Extract the [x, y] coordinate from the center of the cell holding the provided text.  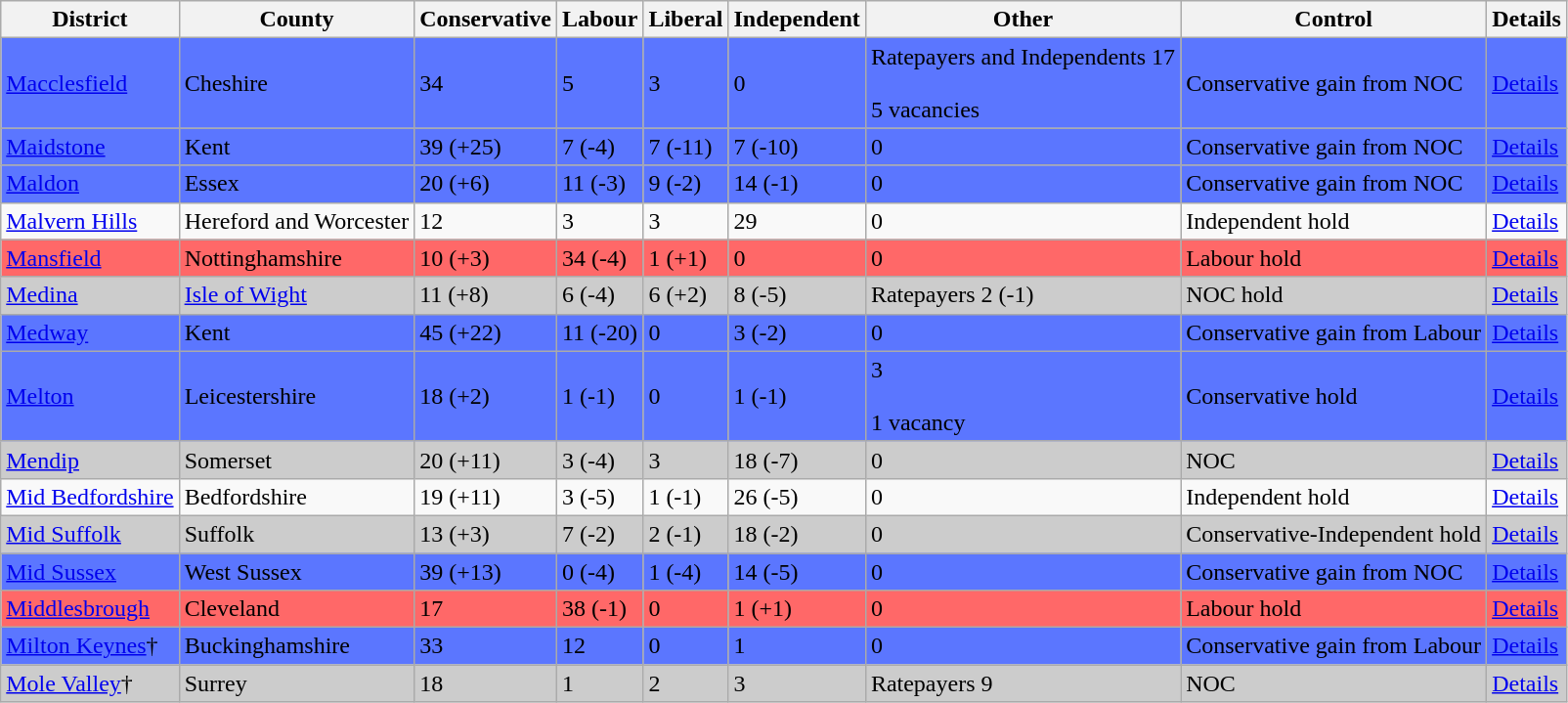
3 (-5) [599, 497]
Leicestershire [297, 396]
18 [486, 683]
NOC hold [1333, 295]
7 (-10) [797, 147]
11 (-20) [599, 332]
34 [486, 83]
2 (-1) [686, 534]
Ratepayers and Independents 175 vacancies [1023, 83]
Malvern Hills [90, 221]
17 [486, 609]
14 (-5) [797, 572]
7 (-11) [686, 147]
Ratepayers 2 (-1) [1023, 295]
14 (-1) [797, 184]
Bedfordshire [297, 497]
18 (-7) [797, 460]
Suffolk [297, 534]
Middlesbrough [90, 609]
District [90, 20]
39 (+13) [486, 572]
Isle of Wight [297, 295]
Macclesfield [90, 83]
33 [486, 646]
Cheshire [297, 83]
Conservative [486, 20]
Cleveland [297, 609]
Mid Suffolk [90, 534]
29 [797, 221]
6 (+2) [686, 295]
Essex [297, 184]
6 (-4) [599, 295]
26 (-5) [797, 497]
7 (-2) [599, 534]
8 (-5) [797, 295]
Liberal [686, 20]
Mansfield [90, 258]
Conservative hold [1333, 396]
9 (-2) [686, 184]
39 (+25) [486, 147]
Maidstone [90, 147]
County [297, 20]
45 (+22) [486, 332]
Buckinghamshire [297, 646]
Conservative-Independent hold [1333, 534]
18 (+2) [486, 396]
Mendip [90, 460]
Ratepayers 9 [1023, 683]
7 (-4) [599, 147]
West Sussex [297, 572]
13 (+3) [486, 534]
Labour [599, 20]
3 (-2) [797, 332]
11 (+8) [486, 295]
Independent [797, 20]
Medway [90, 332]
2 [686, 683]
34 (-4) [599, 258]
Mole Valley† [90, 683]
Milton Keynes† [90, 646]
20 (+11) [486, 460]
11 (-3) [599, 184]
Control [1333, 20]
Melton [90, 396]
5 [599, 83]
Nottinghamshire [297, 258]
38 (-1) [599, 609]
3 (-4) [599, 460]
Mid Sussex [90, 572]
0 (-4) [599, 572]
Hereford and Worcester [297, 221]
Maldon [90, 184]
Mid Bedfordshire [90, 497]
Other [1023, 20]
31 vacancy [1023, 396]
Medina [90, 295]
19 (+11) [486, 497]
10 (+3) [486, 258]
Somerset [297, 460]
1 (-4) [686, 572]
18 (-2) [797, 534]
Surrey [297, 683]
20 (+6) [486, 184]
